For the text-containing cell, return its midpoint in (x, y) coordinate format. 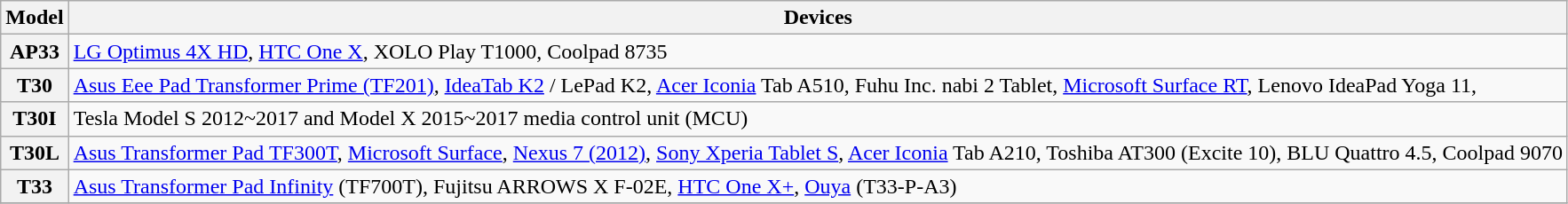
T30L (35, 153)
Model (35, 18)
LG Optimus 4X HD, HTC One X, XOLO Play T1000, Coolpad 8735 (818, 51)
Asus Transformer Pad Infinity (TF700T), Fujitsu ARROWS X F-02E, HTC One X+, Ouya (T33-P-A3) (818, 186)
Devices (818, 18)
Tesla Model S 2012~2017 and Model X 2015~2017 media control unit (MCU) (818, 119)
T30 (35, 85)
T33 (35, 186)
T30I (35, 119)
AP33 (35, 51)
